For the text-containing cell, return its midpoint in (X, Y) coordinate format. 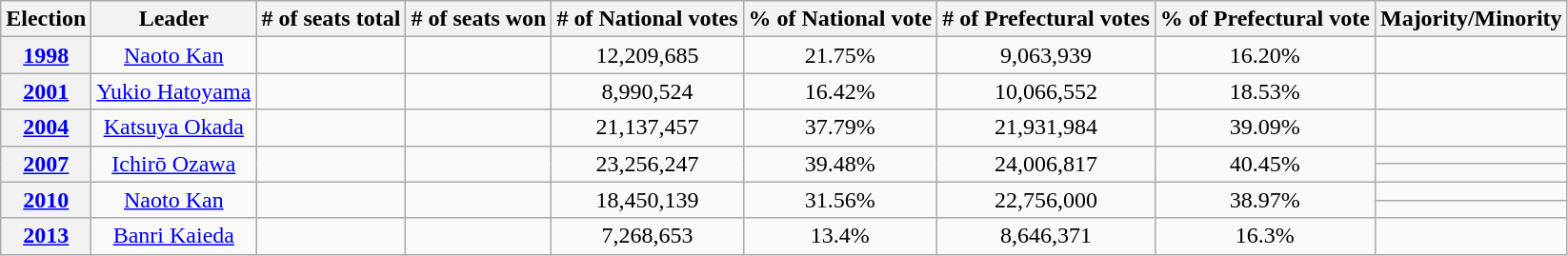
16.20% (1265, 55)
Election (46, 19)
39.48% (840, 164)
2007 (46, 164)
Leader (173, 19)
7,268,653 (648, 236)
10,066,552 (1046, 91)
13.4% (840, 236)
Majority/Minority (1471, 19)
1998 (46, 55)
Katsuya Okada (173, 128)
21,931,984 (1046, 128)
18.53% (1265, 91)
12,209,685 (648, 55)
37.79% (840, 128)
16.42% (840, 91)
Banri Kaieda (173, 236)
Ichirō Ozawa (173, 164)
39.09% (1265, 128)
# of Prefectural votes (1046, 19)
16.3% (1265, 236)
9,063,939 (1046, 55)
18,450,139 (648, 200)
8,646,371 (1046, 236)
2010 (46, 200)
23,256,247 (648, 164)
24,006,817 (1046, 164)
% of Prefectural vote (1265, 19)
# of seats won (478, 19)
# of National votes (648, 19)
40.45% (1265, 164)
31.56% (840, 200)
2001 (46, 91)
21,137,457 (648, 128)
# of seats total (332, 19)
38.97% (1265, 200)
8,990,524 (648, 91)
2004 (46, 128)
2013 (46, 236)
21.75% (840, 55)
22,756,000 (1046, 200)
Yukio Hatoyama (173, 91)
% of National vote (840, 19)
